Output the [X, Y] coordinate of the center of the cell containing the given text.  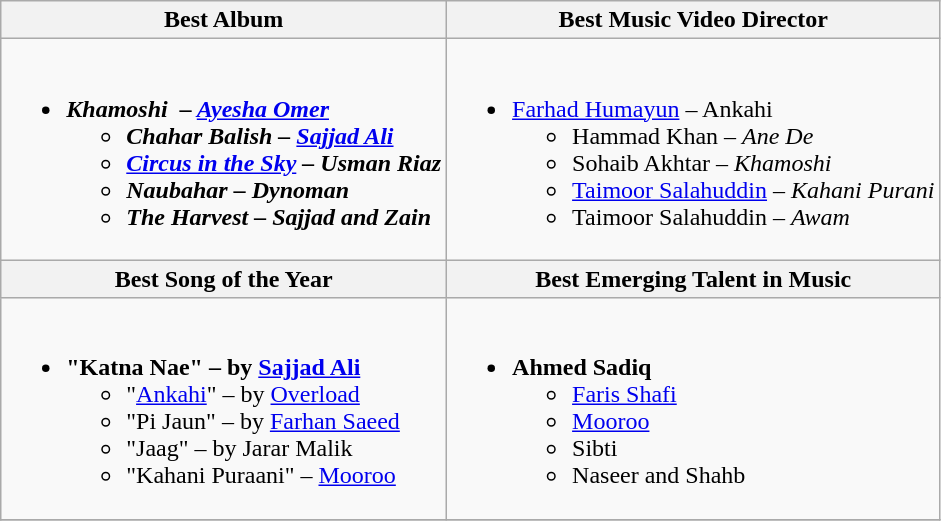
Ahmed SadiqFaris ShafiMoorooSibtiNaseer and Shahb [694, 408]
Best Song of the Year [224, 279]
Best Album [224, 20]
"Katna Nae" – by Sajjad Ali"Ankahi" – by Overload"Pi Jaun" – by Farhan Saeed"Jaag" – by Jarar Malik"Kahani Puraani" – Mooroo [224, 408]
Best Emerging Talent in Music [694, 279]
Best Music Video Director [694, 20]
Farhad Humayun – AnkahiHammad Khan – Ane DeSohaib Akhtar – KhamoshiTaimoor Salahuddin – Kahani PuraniTaimoor Salahuddin – Awam [694, 150]
Khamoshi – Ayesha OmerChahar Balish – Sajjad AliCircus in the Sky – Usman RiazNaubahar – DynomanThe Harvest – Sajjad and Zain [224, 150]
